Determine the [X, Y] coordinate at the center of the cell enclosing the given text.  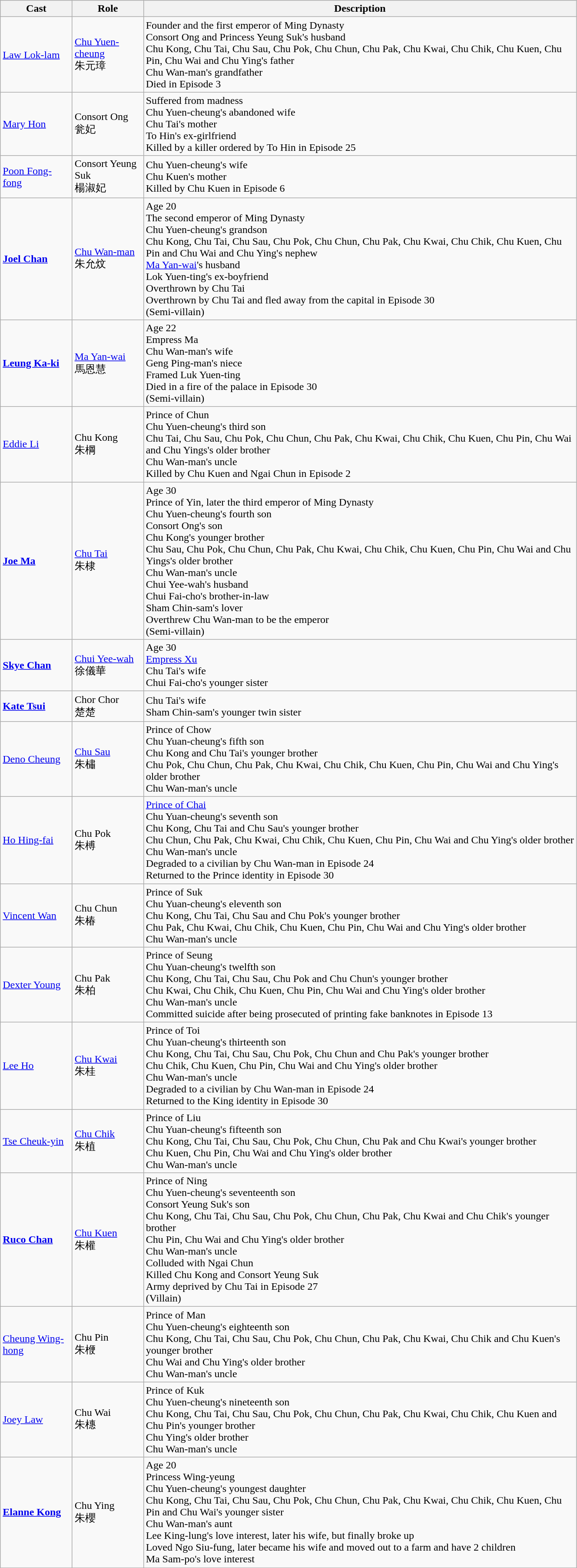
Chu Wai朱橞 [108, 1420]
Law Lok-lam [36, 55]
Cast [36, 9]
Chu Chun朱椿 [108, 915]
Joe Ma [36, 561]
Ma Yan-wai馬恩慧 [108, 363]
Cheung Wing-hong [36, 1344]
Elanne Kong [36, 1512]
Deno Cheung [36, 759]
Description [360, 9]
Chu Chik朱植 [108, 1141]
Chu Wan-man朱允炆 [108, 258]
Chu Kong朱棡 [108, 444]
Joel Chan [36, 258]
Chu Sau朱橚 [108, 759]
Chu Yuen-cheung's wifeChu Kuen's motherKilled by Chu Kuen in Episode 6 [360, 176]
Age 30Empress XuChu Tai's wifeChui Fai-cho's younger sister [360, 665]
Chu Kuen朱權 [108, 1240]
Joey Law [36, 1420]
Dexter Young [36, 985]
Chu Tai朱棣 [108, 561]
Ho Hing-fai [36, 840]
Kate Tsui [36, 706]
Suffered from madnessChu Yuen-cheung's abandoned wifeChu Tai's motherTo Hin's ex-girlfriendKilled by a killer ordered by To Hin in Episode 25 [360, 124]
Vincent Wan [36, 915]
Poon Fong-fong [36, 176]
Consort Yeung Suk楊淑妃 [108, 176]
Chu Pok朱榑 [108, 840]
Chor Chor楚楚 [108, 706]
Age 22Empress MaChu Wan-man's wifeGeng Ping-man's nieceFramed Luk Yuen-tingDied in a fire of the palace in Episode 30(Semi-villain) [360, 363]
Chu Ying朱櫻 [108, 1512]
Chui Yee-wah徐儀華 [108, 665]
Chu Pak朱柏 [108, 985]
Consort Ong瓮妃 [108, 124]
Skye Chan [36, 665]
Lee Ho [36, 1066]
Chu Kwai朱桂 [108, 1066]
Eddie Li [36, 444]
Tse Cheuk-yin [36, 1141]
Leung Ka-ki [36, 363]
Chu Pin朱楩 [108, 1344]
Mary Hon [36, 124]
Ruco Chan [36, 1240]
Chu Tai's wifeSham Chin-sam's younger twin sister [360, 706]
Role [108, 9]
Chu Yuen-cheung朱元璋 [108, 55]
